Output the [x, y] coordinate of the center of the cell containing the given text.  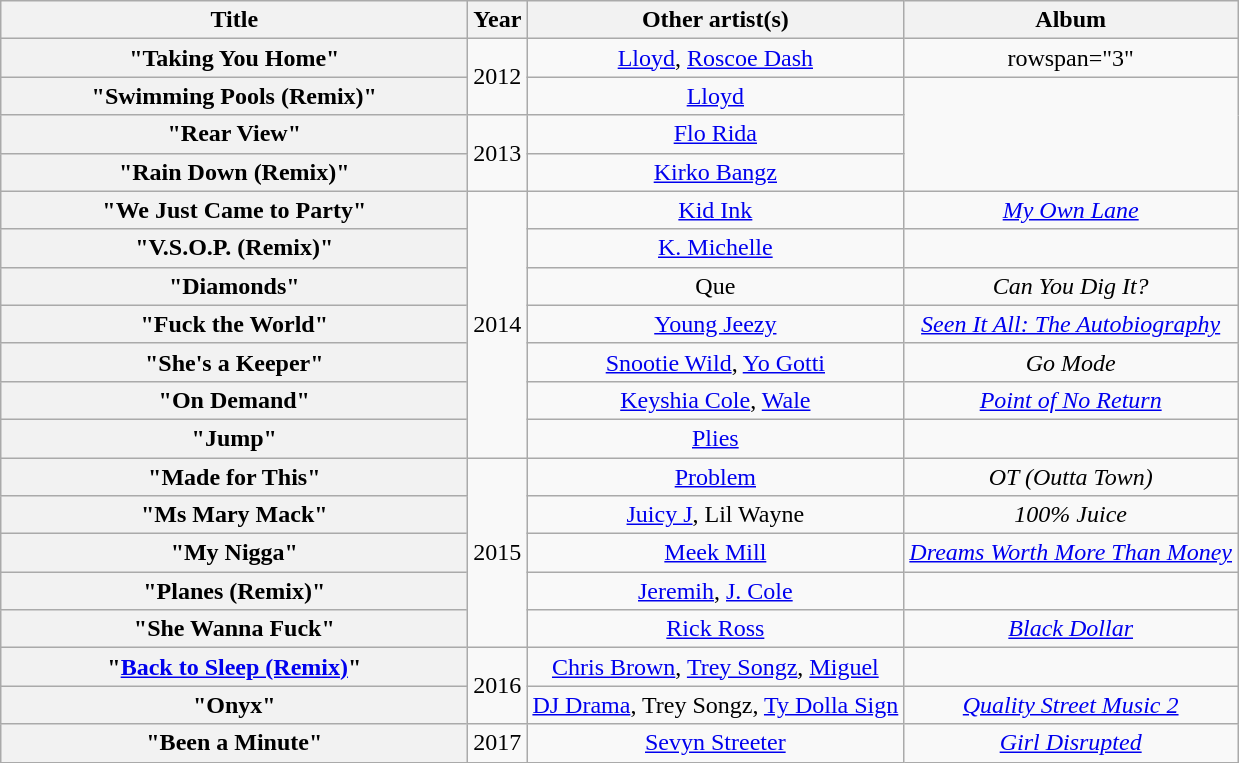
Other artist(s) [716, 20]
"We Just Came to Party" [234, 210]
Lloyd, Roscoe Dash [716, 58]
"Fuck the World" [234, 324]
Lloyd [716, 96]
2017 [498, 743]
"On Demand" [234, 400]
Kirko Bangz [716, 172]
My Own Lane [1071, 210]
Girl Disrupted [1071, 743]
"She Wanna Fuck" [234, 629]
Dreams Worth More Than Money [1071, 553]
Quality Street Music 2 [1071, 705]
Black Dollar [1071, 629]
"Rear View" [234, 134]
Plies [716, 438]
2012 [498, 77]
"Taking You Home" [234, 58]
"Made for This" [234, 477]
Snootie Wild, Yo Gotti [716, 362]
"Rain Down (Remix)" [234, 172]
Keyshia Cole, Wale [716, 400]
"She's a Keeper" [234, 362]
Sevyn Streeter [716, 743]
100% Juice [1071, 515]
Kid Ink [716, 210]
2013 [498, 153]
2014 [498, 324]
Problem [716, 477]
Go Mode [1071, 362]
Meek Mill [716, 553]
"Back to Sleep (Remix)" [234, 667]
Que [716, 286]
Chris Brown, Trey Songz, Miguel [716, 667]
Seen It All: The Autobiography [1071, 324]
2016 [498, 686]
"V.S.O.P. (Remix)" [234, 248]
Point of No Return [1071, 400]
"Jump" [234, 438]
Can You Dig It? [1071, 286]
"Onyx" [234, 705]
"My Nigga" [234, 553]
Title [234, 20]
Jeremih, J. Cole [716, 591]
Album [1071, 20]
Year [498, 20]
K. Michelle [716, 248]
"Ms Mary Mack" [234, 515]
"Planes (Remix)" [234, 591]
Juicy J, Lil Wayne [716, 515]
rowspan="3" [1071, 58]
2015 [498, 553]
OT (Outta Town) [1071, 477]
Rick Ross [716, 629]
"Diamonds" [234, 286]
Young Jeezy [716, 324]
"Swimming Pools (Remix)" [234, 96]
DJ Drama, Trey Songz, Ty Dolla Sign [716, 705]
Flo Rida [716, 134]
"Been a Minute" [234, 743]
